From the cell containing the given text, extract its center point as (X, Y) coordinate. 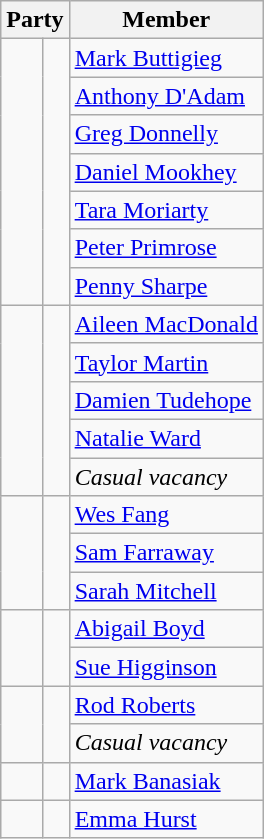
Sarah Mitchell (166, 591)
Sam Farraway (166, 553)
Daniel Mookhey (166, 172)
Sue Higginson (166, 667)
Peter Primrose (166, 248)
Party (35, 20)
Mark Buttigieg (166, 58)
Tara Moriarty (166, 210)
Damien Tudehope (166, 400)
Abigail Boyd (166, 629)
Rod Roberts (166, 705)
Greg Donnelly (166, 134)
Wes Fang (166, 515)
Aileen MacDonald (166, 324)
Emma Hurst (166, 819)
Member (166, 20)
Natalie Ward (166, 438)
Penny Sharpe (166, 286)
Mark Banasiak (166, 781)
Taylor Martin (166, 362)
Anthony D'Adam (166, 96)
